Identify which cell holds the provided text, then report its (X, Y) central coordinate. 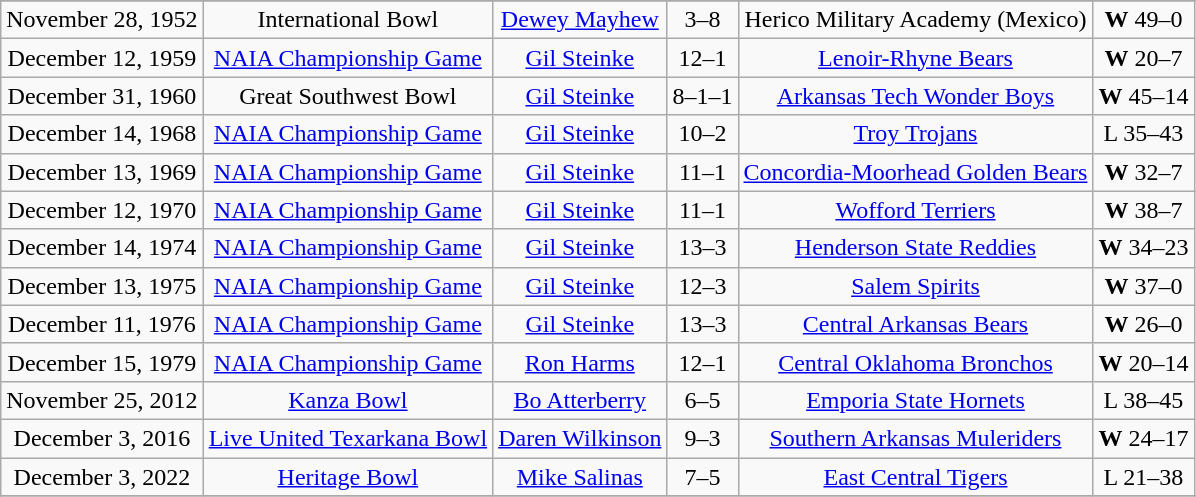
7–5 (702, 477)
Central Arkansas Bears (916, 324)
Wofford Terriers (916, 210)
Ron Harms (580, 362)
W 37–0 (1144, 286)
East Central Tigers (916, 477)
December 3, 2016 (102, 438)
L 38–45 (1144, 400)
Bo Atterberry (580, 400)
Salem Spirits (916, 286)
W 26–0 (1144, 324)
W 34–23 (1144, 248)
W 32–7 (1144, 172)
Kanza Bowl (348, 400)
Herico Military Academy (Mexico) (916, 20)
Lenoir-Rhyne Bears (916, 58)
Daren Wilkinson (580, 438)
Live United Texarkana Bowl (348, 438)
W 45–14 (1144, 96)
International Bowl (348, 20)
December 31, 1960 (102, 96)
Concordia-Moorhead Golden Bears (916, 172)
Dewey Mayhew (580, 20)
6–5 (702, 400)
December 13, 1975 (102, 286)
Emporia State Hornets (916, 400)
10–2 (702, 134)
W 20–7 (1144, 58)
December 15, 1979 (102, 362)
3–8 (702, 20)
8–1–1 (702, 96)
November 25, 2012 (102, 400)
W 49–0 (1144, 20)
W 38–7 (1144, 210)
W 20–14 (1144, 362)
Troy Trojans (916, 134)
Heritage Bowl (348, 477)
December 12, 1970 (102, 210)
December 11, 1976 (102, 324)
Henderson State Reddies (916, 248)
L 35–43 (1144, 134)
November 28, 1952 (102, 20)
12–3 (702, 286)
Great Southwest Bowl (348, 96)
December 3, 2022 (102, 477)
W 24–17 (1144, 438)
Mike Salinas (580, 477)
December 14, 1968 (102, 134)
Arkansas Tech Wonder Boys (916, 96)
December 13, 1969 (102, 172)
December 12, 1959 (102, 58)
9–3 (702, 438)
Central Oklahoma Bronchos (916, 362)
December 14, 1974 (102, 248)
L 21–38 (1144, 477)
Southern Arkansas Muleriders (916, 438)
